Scan for the cell matching the given text and deliver its (X, Y) coordinate at center. 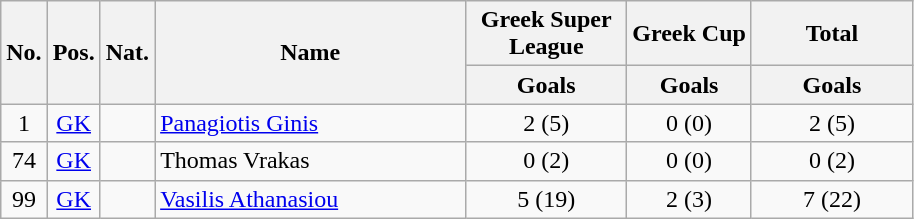
1 (24, 123)
7 (22) (832, 199)
Greek Cup (690, 34)
Greek Super League (546, 34)
No. (24, 52)
99 (24, 199)
74 (24, 161)
Panagiotis Ginis (310, 123)
Pos. (74, 52)
Thomas Vrakas (310, 161)
Vasilis Athanasiou (310, 199)
Total (832, 34)
Nat. (127, 52)
Name (310, 52)
5 (19) (546, 199)
2 (3) (690, 199)
